From the cell containing the given text, extract its center point as [x, y] coordinate. 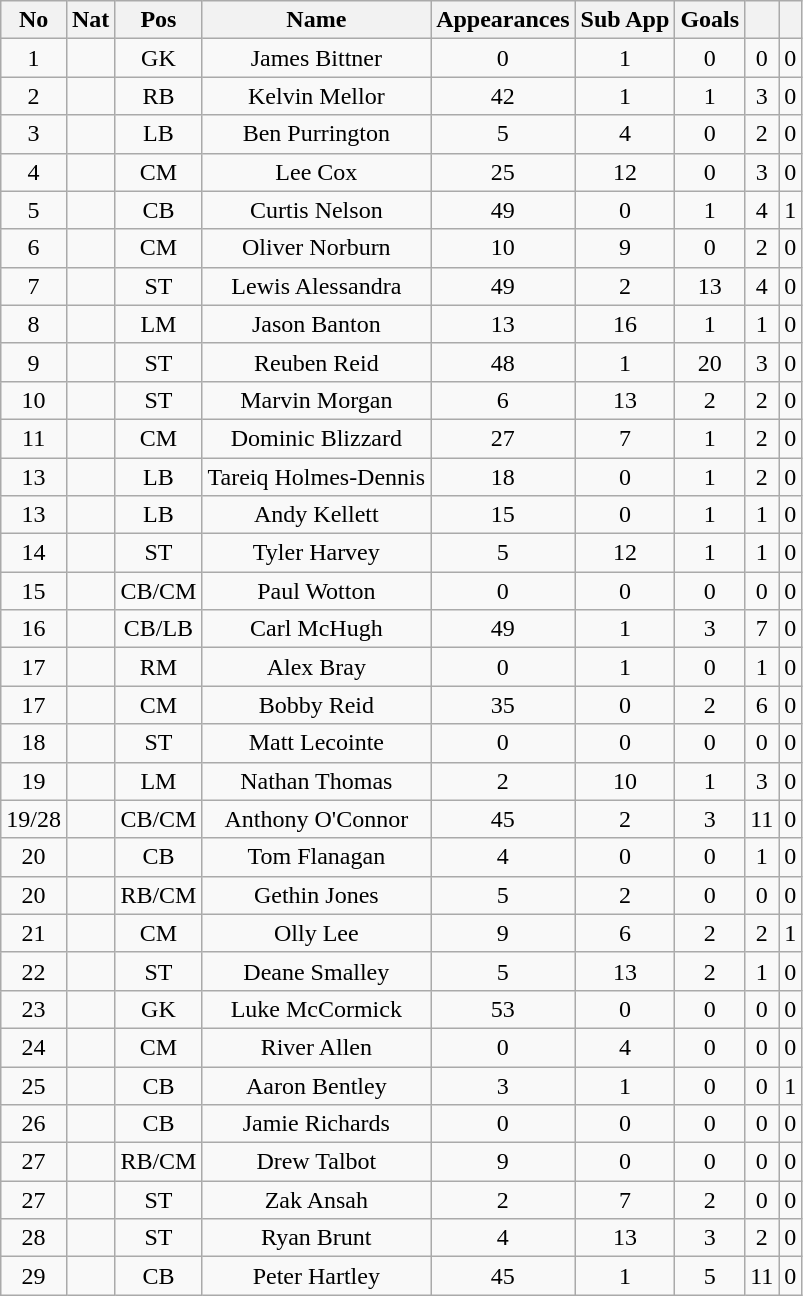
53 [503, 1009]
19/28 [34, 819]
Deane Smalley [316, 971]
Ben Purrington [316, 134]
24 [34, 1047]
CB/LB [158, 629]
8 [34, 324]
Kelvin Mellor [316, 96]
No [34, 20]
Gethin Jones [316, 895]
Aaron Bentley [316, 1085]
Paul Wotton [316, 591]
Jamie Richards [316, 1124]
Dominic Blizzard [316, 438]
Lewis Alessandra [316, 286]
26 [34, 1124]
Lee Cox [316, 172]
Luke McCormick [316, 1009]
Tyler Harvey [316, 553]
14 [34, 553]
Appearances [503, 20]
Sub App [625, 20]
Ryan Brunt [316, 1238]
19 [34, 781]
James Bittner [316, 58]
Andy Kellett [316, 515]
Tom Flanagan [316, 857]
Zak Ansah [316, 1200]
Pos [158, 20]
Matt Lecointe [316, 743]
21 [34, 933]
28 [34, 1238]
Bobby Reid [316, 705]
Jason Banton [316, 324]
Tareiq Holmes-Dennis [316, 477]
29 [34, 1276]
42 [503, 96]
Drew Talbot [316, 1162]
Curtis Nelson [316, 210]
Name [316, 20]
23 [34, 1009]
Goals [710, 20]
Nathan Thomas [316, 781]
Reuben Reid [316, 362]
Carl McHugh [316, 629]
Olly Lee [316, 933]
RB [158, 96]
22 [34, 971]
RM [158, 667]
Peter Hartley [316, 1276]
35 [503, 705]
Marvin Morgan [316, 400]
Nat [90, 20]
Anthony O'Connor [316, 819]
River Allen [316, 1047]
Oliver Norburn [316, 248]
Alex Bray [316, 667]
48 [503, 362]
